Pinpoint the cell where the given text exists, returning its [x, y] midpoint coordinate. 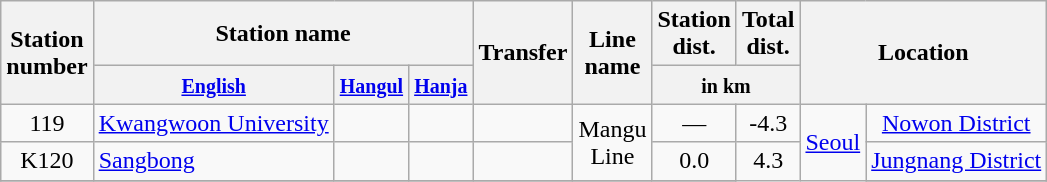
Nowon District [956, 123]
Sangbong [214, 161]
English [214, 85]
Totaldist. [768, 34]
Kwangwoon University [214, 123]
Stationnumber [47, 52]
Transfer [523, 52]
Hanja [441, 85]
Jungnang District [956, 161]
ManguLine [612, 142]
Line name [612, 52]
Stationdist. [694, 34]
— [694, 123]
Seoul [833, 142]
K120 [47, 161]
in km [726, 85]
Station name [283, 34]
-4.3 [768, 123]
0.0 [694, 161]
4.3 [768, 161]
Location [924, 52]
Hangul [371, 85]
119 [47, 123]
